Search for the cell housing the specified text and yield its [X, Y] center coordinate. 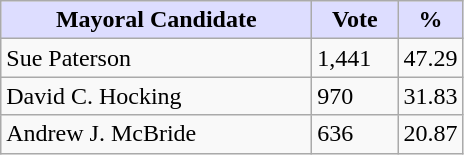
Mayoral Candidate [156, 20]
Andrew J. McBride [156, 134]
20.87 [430, 134]
1,441 [355, 58]
970 [355, 96]
31.83 [430, 96]
47.29 [430, 58]
% [430, 20]
Vote [355, 20]
David C. Hocking [156, 96]
636 [355, 134]
Sue Paterson [156, 58]
